Determine the [x, y] coordinate at the center of the cell enclosing the given text.  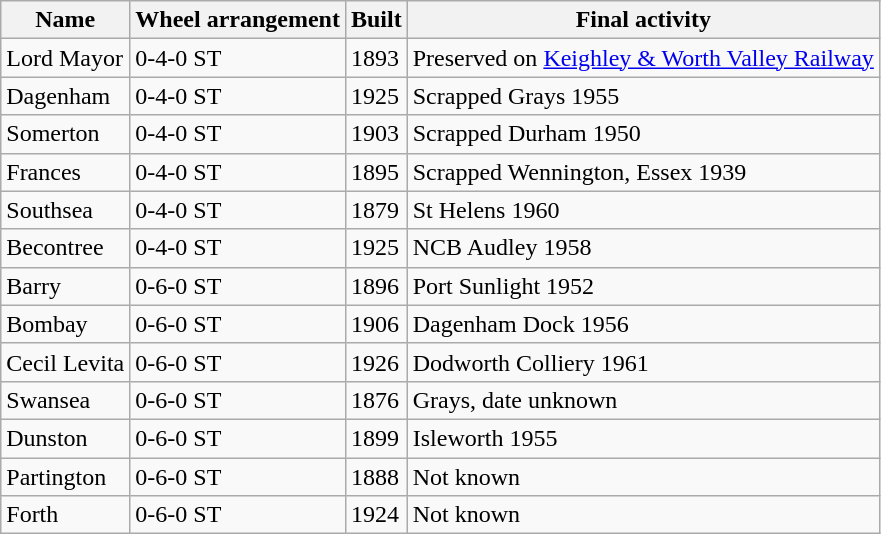
1879 [376, 210]
Port Sunlight 1952 [643, 286]
Isleworth 1955 [643, 438]
Dagenham Dock 1956 [643, 324]
Barry [66, 286]
1899 [376, 438]
Preserved on Keighley & Worth Valley Railway [643, 58]
Bombay [66, 324]
Southsea [66, 210]
Wheel arrangement [238, 20]
1926 [376, 362]
1903 [376, 134]
Somerton [66, 134]
1906 [376, 324]
Scrapped Grays 1955 [643, 96]
1893 [376, 58]
Built [376, 20]
Cecil Levita [66, 362]
Scrapped Durham 1950 [643, 134]
1876 [376, 400]
Dagenham [66, 96]
1924 [376, 515]
1896 [376, 286]
NCB Audley 1958 [643, 248]
1888 [376, 477]
Forth [66, 515]
Lord Mayor [66, 58]
Name [66, 20]
Dodworth Colliery 1961 [643, 362]
Final activity [643, 20]
Dunston [66, 438]
Scrapped Wennington, Essex 1939 [643, 172]
Partington [66, 477]
St Helens 1960 [643, 210]
Swansea [66, 400]
Grays, date unknown [643, 400]
1895 [376, 172]
Becontree [66, 248]
Frances [66, 172]
